Identify which cell holds the provided text, then report its [x, y] central coordinate. 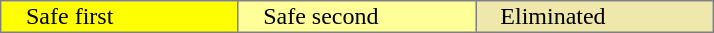
Safe first [120, 17]
Safe second [356, 17]
Eliminated [594, 17]
